Locate the cell with the specified text and output its (X, Y) center coordinate. 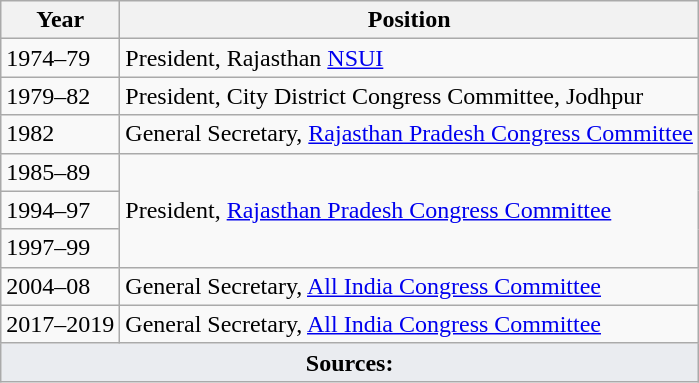
1985–89 (60, 172)
1974–79 (60, 58)
1997–99 (60, 248)
President, Rajasthan Pradesh Congress Committee (410, 210)
Year (60, 20)
General Secretary, Rajasthan Pradesh Congress Committee (410, 134)
President, City District Congress Committee, Jodhpur (410, 96)
1982 (60, 134)
1994–97 (60, 210)
2017–2019 (60, 324)
1979–82 (60, 96)
Sources: (350, 362)
Position (410, 20)
2004–08 (60, 286)
President, Rajasthan NSUI (410, 58)
